From the cell containing the given text, extract its center point as (X, Y) coordinate. 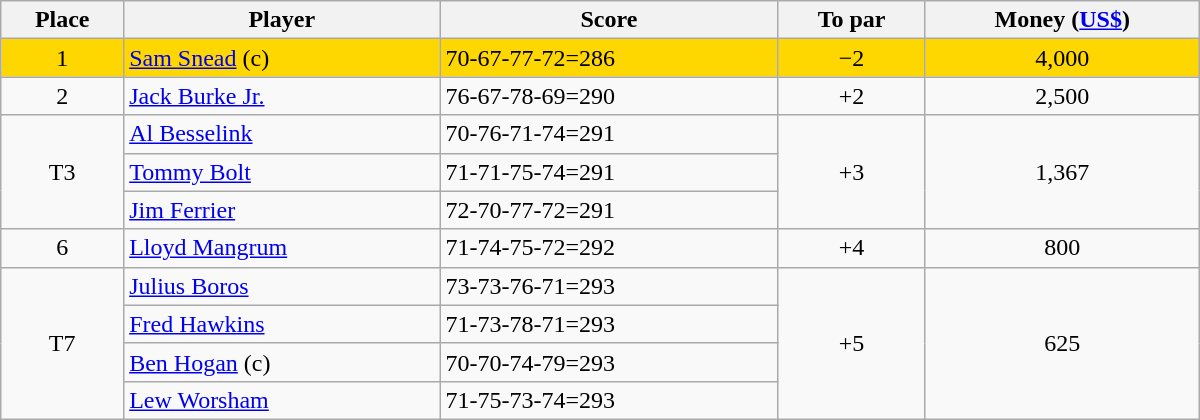
71-75-73-74=293 (609, 400)
Money (US$) (1062, 20)
Sam Snead (c) (282, 58)
Score (609, 20)
+3 (852, 172)
Place (62, 20)
1 (62, 58)
+4 (852, 248)
625 (1062, 343)
−2 (852, 58)
Player (282, 20)
71-71-75-74=291 (609, 172)
To par (852, 20)
72-70-77-72=291 (609, 210)
1,367 (1062, 172)
800 (1062, 248)
2 (62, 96)
71-73-78-71=293 (609, 324)
2,500 (1062, 96)
T3 (62, 172)
6 (62, 248)
Al Besselink (282, 134)
71-74-75-72=292 (609, 248)
Jack Burke Jr. (282, 96)
70-76-71-74=291 (609, 134)
Ben Hogan (c) (282, 362)
Julius Boros (282, 286)
70-70-74-79=293 (609, 362)
4,000 (1062, 58)
Lloyd Mangrum (282, 248)
76-67-78-69=290 (609, 96)
+2 (852, 96)
73-73-76-71=293 (609, 286)
70-67-77-72=286 (609, 58)
T7 (62, 343)
Jim Ferrier (282, 210)
Lew Worsham (282, 400)
Tommy Bolt (282, 172)
+5 (852, 343)
Fred Hawkins (282, 324)
